Return [x, y] of the center of cell containing provided text 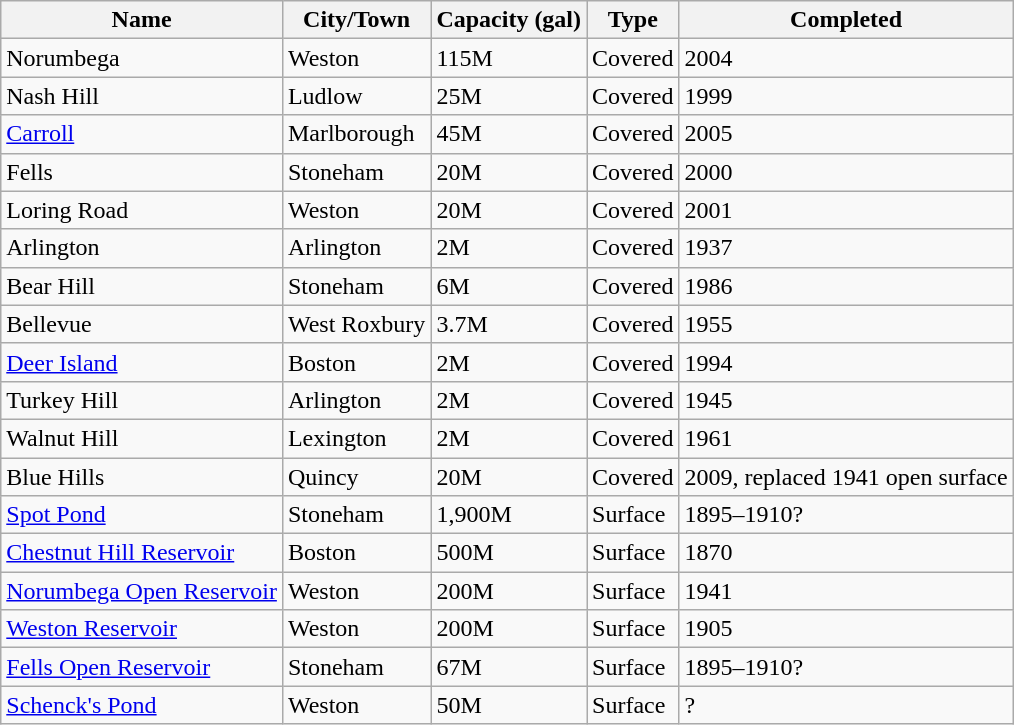
25M [509, 96]
1937 [846, 248]
Type [633, 20]
1,900M [509, 515]
1986 [846, 286]
2000 [846, 172]
1994 [846, 362]
50M [509, 705]
3.7M [509, 324]
Capacity (gal) [509, 20]
2005 [846, 134]
115M [509, 58]
Fells [142, 172]
500M [509, 553]
Fells Open Reservoir [142, 667]
1961 [846, 438]
1870 [846, 553]
45M [509, 134]
Chestnut Hill Reservoir [142, 553]
Norumbega Open Reservoir [142, 591]
Deer Island [142, 362]
Completed [846, 20]
Name [142, 20]
Blue Hills [142, 477]
2004 [846, 58]
2009, replaced 1941 open surface [846, 477]
2001 [846, 210]
City/Town [356, 20]
Nash Hill [142, 96]
Carroll [142, 134]
Turkey Hill [142, 400]
1999 [846, 96]
? [846, 705]
Lexington [356, 438]
Bear Hill [142, 286]
Ludlow [356, 96]
6M [509, 286]
Schenck's Pond [142, 705]
Bellevue [142, 324]
1945 [846, 400]
Walnut Hill [142, 438]
1955 [846, 324]
1941 [846, 591]
1905 [846, 629]
Weston Reservoir [142, 629]
67M [509, 667]
Marlborough [356, 134]
Quincy [356, 477]
Loring Road [142, 210]
Spot Pond [142, 515]
Norumbega [142, 58]
West Roxbury [356, 324]
